Find where the given text appears and provide that cell's center as [x, y] coordinate. 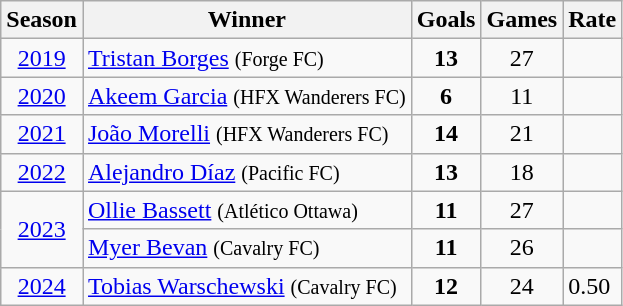
Myer Bevan (Cavalry FC) [246, 248]
21 [522, 134]
14 [446, 134]
Goals [446, 20]
Games [522, 20]
12 [446, 286]
24 [522, 286]
Akeem Garcia (HFX Wanderers FC) [246, 96]
2022 [42, 172]
João Morelli (HFX Wanderers FC) [246, 134]
Winner [246, 20]
2020 [42, 96]
0.50 [592, 286]
2019 [42, 58]
26 [522, 248]
6 [446, 96]
2023 [42, 229]
Tobias Warschewski (Cavalry FC) [246, 286]
2021 [42, 134]
Ollie Bassett (Atlético Ottawa) [246, 210]
Alejandro Díaz (Pacific FC) [246, 172]
18 [522, 172]
Rate [592, 20]
Tristan Borges (Forge FC) [246, 58]
Season [42, 20]
2024 [42, 286]
